Output the (x, y) coordinate of the center of the cell containing the given text.  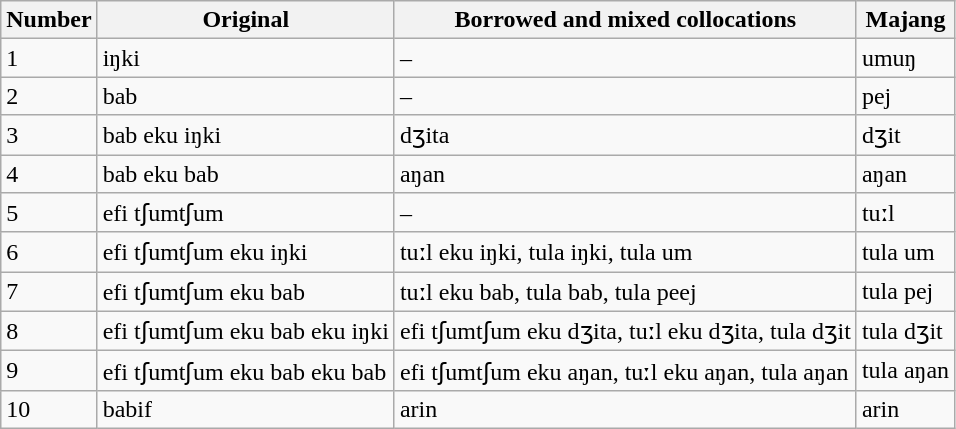
Borrowed and mixed collocations (625, 20)
efi tʃumtʃum eku dʒita, tuːl eku dʒita, tula dʒit (625, 331)
10 (49, 409)
babif (246, 409)
3 (49, 135)
bab (246, 96)
Original (246, 20)
8 (49, 331)
6 (49, 252)
7 (49, 292)
Number (49, 20)
efi tʃumtʃum eku iŋki (246, 252)
tuːl eku bab, tula bab, tula peej (625, 292)
dʒita (625, 135)
bab eku iŋki (246, 135)
efi tʃumtʃum eku bab (246, 292)
Majang (905, 20)
pej (905, 96)
tula um (905, 252)
5 (49, 213)
umuŋ (905, 58)
2 (49, 96)
efi tʃumtʃum eku bab eku bab (246, 371)
bab eku bab (246, 173)
4 (49, 173)
tula aŋan (905, 371)
9 (49, 371)
1 (49, 58)
efi tʃumtʃum eku bab eku iŋki (246, 331)
iŋki (246, 58)
tula dʒit (905, 331)
efi tʃumtʃum (246, 213)
dʒit (905, 135)
tula pej (905, 292)
tuːl eku iŋki, tula iŋki, tula um (625, 252)
efi tʃumtʃum eku aŋan, tuːl eku aŋan, tula aŋan (625, 371)
tuːl (905, 213)
